Determine the (X, Y) coordinate at the center of the cell enclosing the given text.  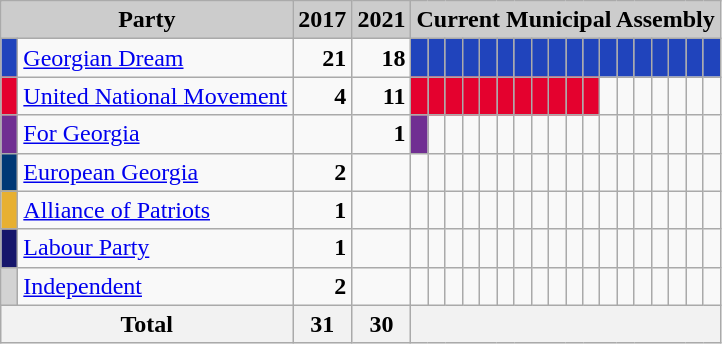
Current Municipal Assembly (566, 20)
Total (147, 324)
Labour Party (156, 248)
30 (382, 324)
Georgian Dream (156, 58)
11 (382, 96)
Party (147, 20)
European Georgia (156, 172)
31 (322, 324)
2021 (382, 20)
Alliance of Patriots (156, 210)
2017 (322, 20)
4 (322, 96)
United National Movement (156, 96)
18 (382, 58)
21 (322, 58)
Independent (156, 286)
For Georgia (156, 134)
